Return the (X, Y) coordinate for the center point of the cell that contains the specified text.  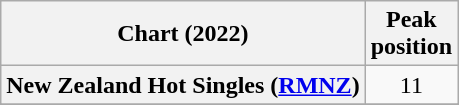
New Zealand Hot Singles (RMNZ) (183, 85)
11 (411, 85)
Peakposition (411, 34)
Chart (2022) (183, 34)
